Capture the cell that displays the provided text and extract its (x, y) central coordinate. 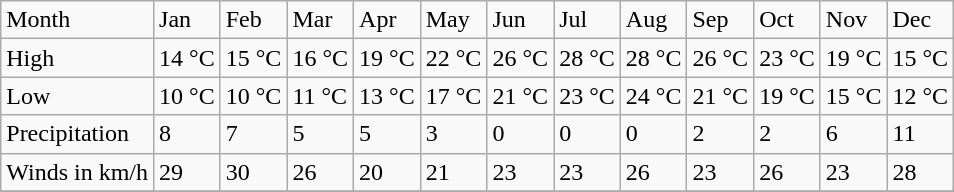
28 (920, 172)
3 (454, 134)
16 °C (320, 58)
High (78, 58)
Precipitation (78, 134)
Jul (588, 20)
Dec (920, 20)
Mar (320, 20)
Jan (188, 20)
Jun (520, 20)
Sep (720, 20)
12 °C (920, 96)
11 (920, 134)
Feb (254, 20)
7 (254, 134)
13 °C (388, 96)
6 (854, 134)
24 °C (654, 96)
Winds in km/h (78, 172)
Month (78, 20)
17 °C (454, 96)
11 °C (320, 96)
Nov (854, 20)
8 (188, 134)
20 (388, 172)
29 (188, 172)
Apr (388, 20)
Aug (654, 20)
22 °C (454, 58)
Oct (788, 20)
Low (78, 96)
May (454, 20)
21 (454, 172)
30 (254, 172)
14 °C (188, 58)
